Return [x, y] of the center of cell containing provided text 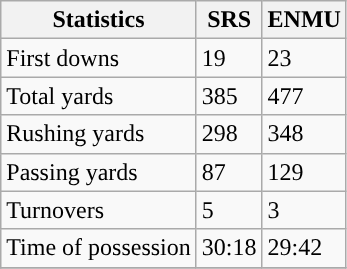
Turnovers [99, 210]
Statistics [99, 20]
5 [229, 210]
29:42 [304, 248]
87 [229, 172]
23 [304, 58]
First downs [99, 58]
Passing yards [99, 172]
3 [304, 210]
348 [304, 134]
385 [229, 96]
298 [229, 134]
129 [304, 172]
Time of possession [99, 248]
477 [304, 96]
Rushing yards [99, 134]
SRS [229, 20]
Total yards [99, 96]
19 [229, 58]
ENMU [304, 20]
30:18 [229, 248]
